Search for the cell housing the specified text and yield its (X, Y) center coordinate. 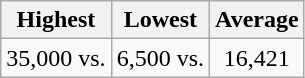
Lowest (160, 20)
16,421 (258, 58)
Highest (56, 20)
6,500 vs. (160, 58)
Average (258, 20)
35,000 vs. (56, 58)
